Search for the cell housing the specified text and yield its [x, y] center coordinate. 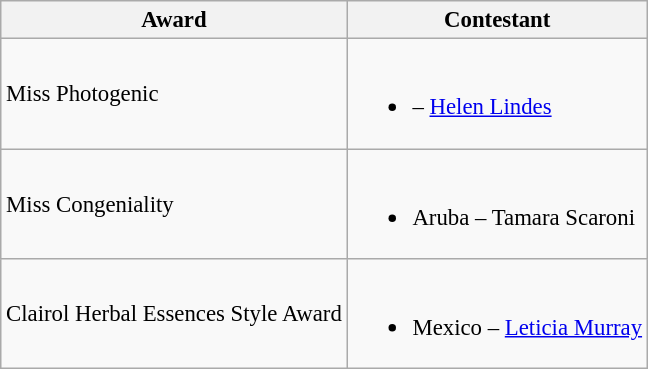
Award [174, 20]
– Helen Lindes [497, 94]
Clairol Herbal Essences Style Award [174, 314]
Miss Photogenic [174, 94]
Aruba – Tamara Scaroni [497, 204]
Miss Congeniality [174, 204]
Mexico – Leticia Murray [497, 314]
Contestant [497, 20]
